Scan for the cell matching the given text and deliver its [x, y] coordinate at center. 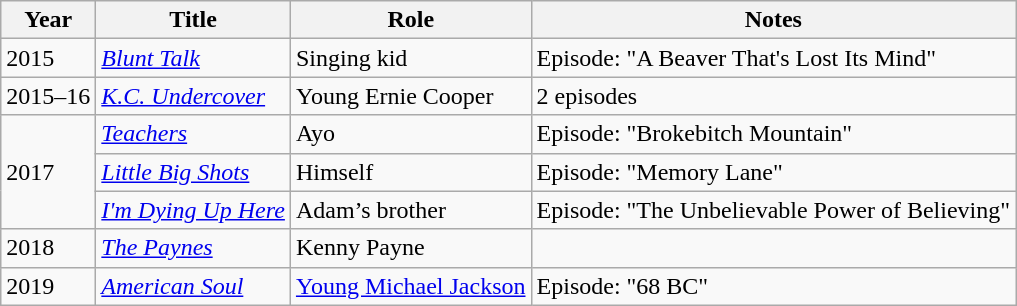
2019 [48, 286]
I'm Dying Up Here [194, 210]
Episode: "Memory Lane" [774, 172]
Little Big Shots [194, 172]
Episode: "The Unbelievable Power of Believing" [774, 210]
2015–16 [48, 96]
Singing kid [410, 58]
2017 [48, 172]
Young Ernie Cooper [410, 96]
American Soul [194, 286]
Young Michael Jackson [410, 286]
K.C. Undercover [194, 96]
Notes [774, 20]
Himself [410, 172]
2018 [48, 248]
The Paynes [194, 248]
Title [194, 20]
Year [48, 20]
2015 [48, 58]
Episode: "A Beaver That's Lost Its Mind" [774, 58]
Role [410, 20]
Episode: "68 BC" [774, 286]
Blunt Talk [194, 58]
Kenny Payne [410, 248]
Adam’s brother [410, 210]
Teachers [194, 134]
2 episodes [774, 96]
Ayo [410, 134]
Episode: "Brokebitch Mountain" [774, 134]
